Detect which cell encompasses the target text, then output its (X, Y) center coordinate. 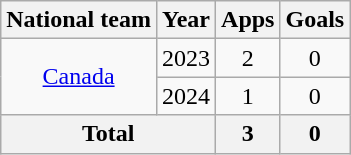
2024 (186, 96)
Year (186, 20)
Total (108, 134)
Goals (315, 20)
Canada (79, 77)
3 (248, 134)
2 (248, 58)
2023 (186, 58)
Apps (248, 20)
National team (79, 20)
1 (248, 96)
